Detect which cell encompasses the target text, then output its [x, y] center coordinate. 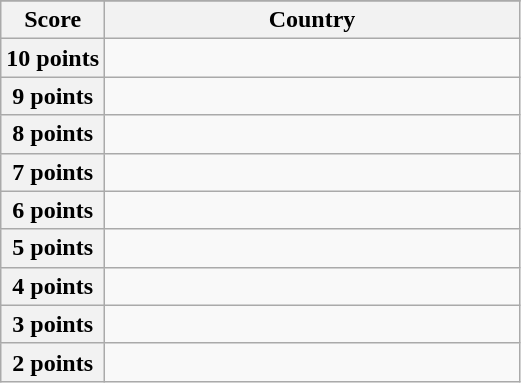
7 points [53, 172]
3 points [53, 324]
4 points [53, 286]
10 points [53, 58]
2 points [53, 362]
5 points [53, 248]
9 points [53, 96]
6 points [53, 210]
Score [53, 20]
Country [312, 20]
8 points [53, 134]
